Locate the cell with the specified text and output its (x, y) center coordinate. 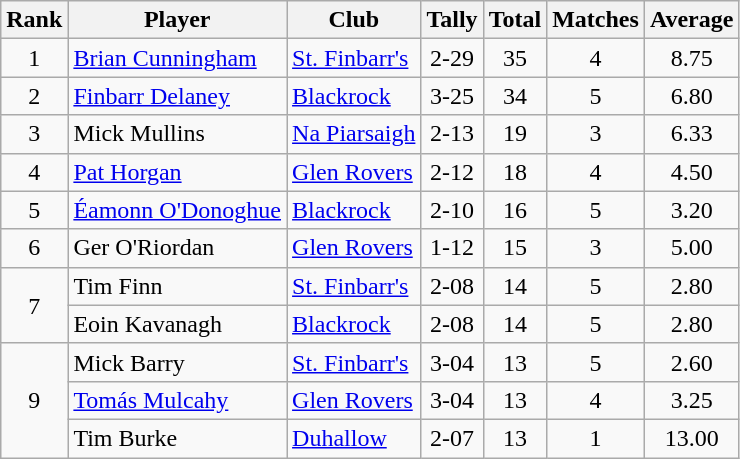
Tomás Mulcahy (178, 400)
Average (692, 20)
Éamonn O'Donoghue (178, 210)
3.20 (692, 210)
2-29 (452, 58)
6.33 (692, 134)
4.50 (692, 172)
5.00 (692, 248)
Club (354, 20)
Tim Finn (178, 286)
Pat Horgan (178, 172)
Finbarr Delaney (178, 96)
1-12 (452, 248)
2-07 (452, 438)
Player (178, 20)
35 (515, 58)
7 (34, 305)
18 (515, 172)
2.60 (692, 362)
19 (515, 134)
Mick Mullins (178, 134)
2-10 (452, 210)
Mick Barry (178, 362)
Tim Burke (178, 438)
Brian Cunningham (178, 58)
Duhallow (354, 438)
8.75 (692, 58)
Tally (452, 20)
34 (515, 96)
9 (34, 400)
16 (515, 210)
13.00 (692, 438)
2 (34, 96)
Matches (596, 20)
3-25 (452, 96)
Na Piarsaigh (354, 134)
2-12 (452, 172)
15 (515, 248)
Ger O'Riordan (178, 248)
6 (34, 248)
Rank (34, 20)
Total (515, 20)
3.25 (692, 400)
6.80 (692, 96)
2-13 (452, 134)
Eoin Kavanagh (178, 324)
